Extract the [x, y] coordinate from the center of the cell holding the provided text.  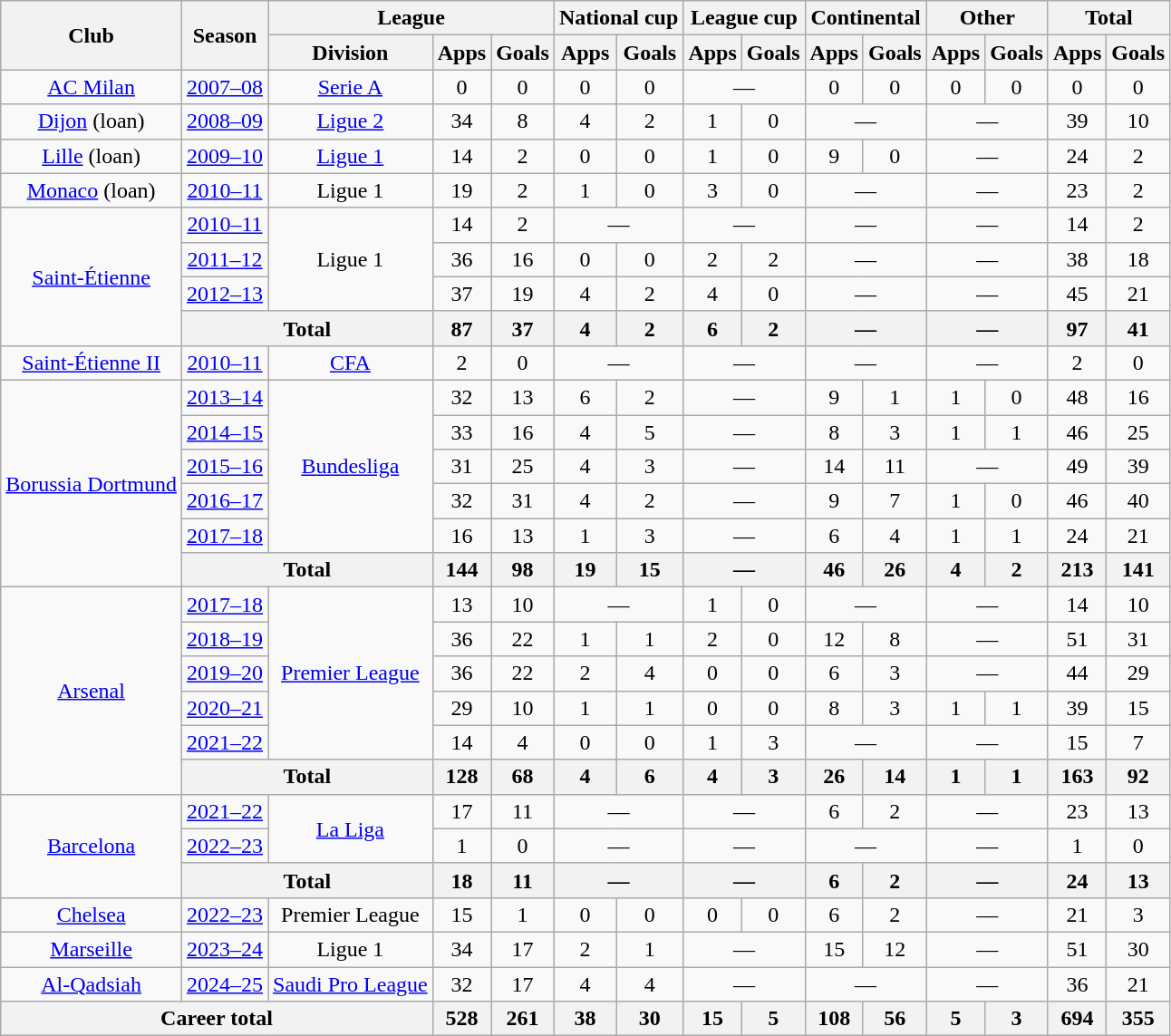
Saint-Étienne II [92, 363]
163 [1077, 777]
Bundesliga [351, 466]
97 [1077, 328]
Barcelona [92, 846]
Club [92, 35]
2024–25 [225, 983]
2013–14 [225, 397]
La Liga [351, 828]
44 [1077, 673]
40 [1138, 501]
2009–10 [225, 156]
2015–16 [225, 467]
League [411, 18]
144 [461, 570]
355 [1138, 1019]
2023–24 [225, 949]
2007–08 [225, 87]
87 [461, 328]
Borussia Dortmund [92, 483]
49 [1077, 467]
528 [461, 1019]
2014–15 [225, 432]
League cup [744, 18]
48 [1077, 397]
Continental [866, 18]
Ligue 2 [351, 121]
Chelsea [92, 915]
Arsenal [92, 691]
2018–19 [225, 639]
56 [895, 1019]
Saint-Étienne [92, 276]
2016–17 [225, 501]
Saudi Pro League [351, 983]
Marseille [92, 949]
92 [1138, 777]
45 [1077, 294]
33 [461, 432]
AC Milan [92, 87]
141 [1138, 570]
Dijon (loan) [92, 121]
108 [834, 1019]
CFA [351, 363]
2019–20 [225, 673]
41 [1138, 328]
Division [351, 53]
2020–21 [225, 708]
2011–12 [225, 259]
Monaco (loan) [92, 190]
128 [461, 777]
Al-Qadsiah [92, 983]
Other [987, 18]
98 [523, 570]
2008–09 [225, 121]
Serie A [351, 87]
Lille (loan) [92, 156]
Season [225, 35]
National cup [618, 18]
68 [523, 777]
261 [523, 1019]
213 [1077, 570]
Career total [217, 1019]
694 [1077, 1019]
2012–13 [225, 294]
